Return (x, y) of the center of cell containing provided text 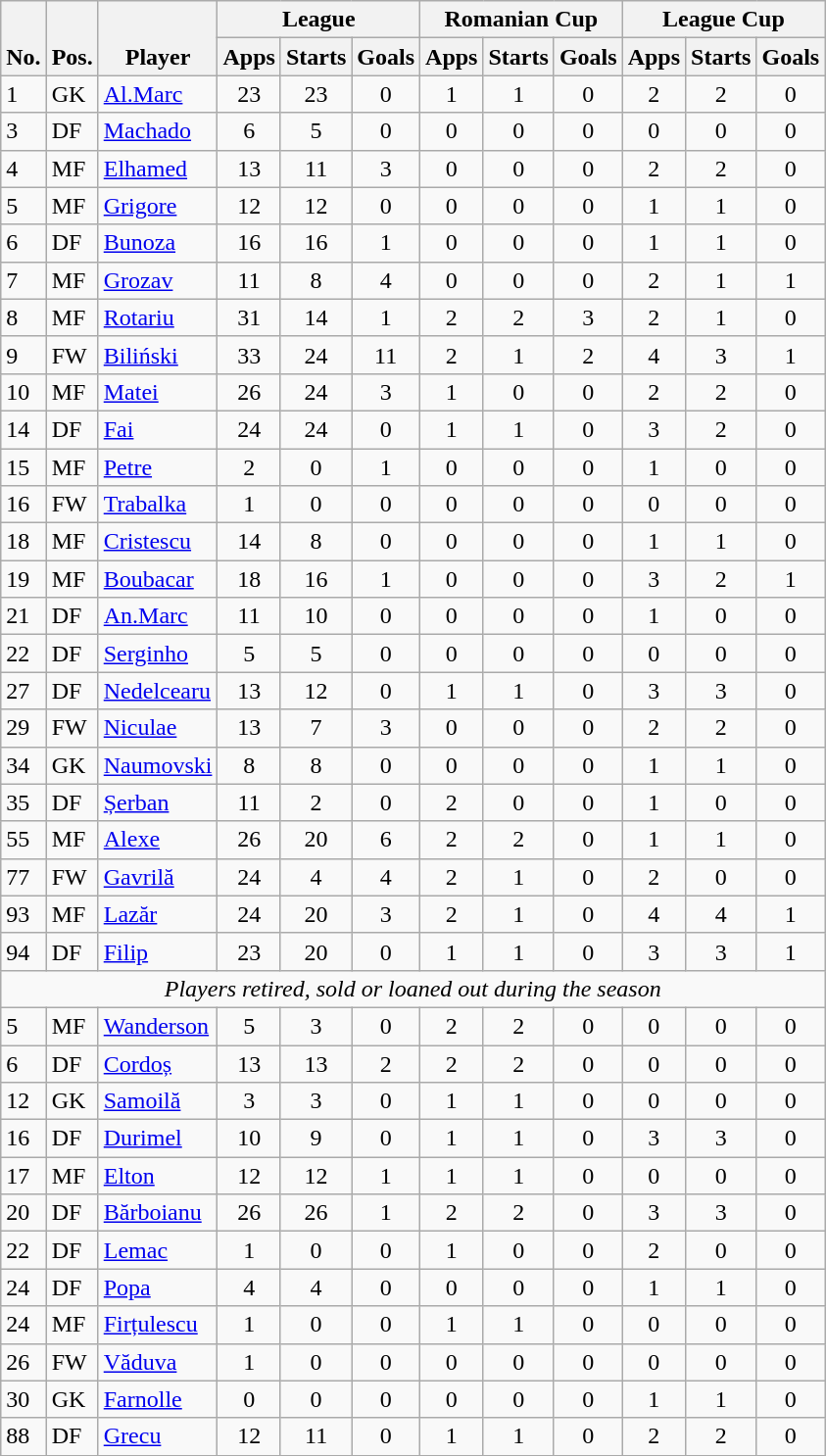
Niculae (158, 728)
15 (24, 467)
77 (24, 877)
33 (249, 355)
19 (24, 579)
17 (24, 1176)
Wanderson (158, 1026)
Grigore (158, 206)
Bunoza (158, 243)
Bărboianu (158, 1213)
League (319, 20)
Filip (158, 951)
29 (24, 728)
27 (24, 691)
Pos. (73, 38)
88 (24, 1436)
Grecu (158, 1436)
Văduva (158, 1362)
Romanian Cup (521, 20)
Lazăr (158, 914)
Players retired, sold or loaned out during the season (413, 989)
Matei (158, 392)
No. (24, 38)
Șerban (158, 802)
Cristescu (158, 542)
34 (24, 765)
55 (24, 840)
An.Marc (158, 616)
Firțulescu (158, 1325)
Nedelcearu (158, 691)
Naumovski (158, 765)
35 (24, 802)
Gavrilă (158, 877)
Al.Marc (158, 94)
30 (24, 1399)
Farnolle (158, 1399)
Lemac (158, 1250)
Popa (158, 1287)
94 (24, 951)
Trabalka (158, 505)
Elhamed (158, 169)
Fai (158, 429)
Grozav (158, 280)
Alexe (158, 840)
31 (249, 317)
Samoilă (158, 1101)
Elton (158, 1176)
Petre (158, 467)
Machado (158, 131)
Cordoș (158, 1063)
League Cup (723, 20)
Biliński (158, 355)
Serginho (158, 654)
21 (24, 616)
93 (24, 914)
Durimel (158, 1139)
Player (158, 38)
Rotariu (158, 317)
Boubacar (158, 579)
